Return [x, y] of the center of cell containing provided text 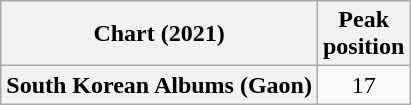
Peakposition [363, 34]
17 [363, 85]
South Korean Albums (Gaon) [160, 85]
Chart (2021) [160, 34]
